Return the (x, y) coordinate for the center point of the cell that contains the specified text.  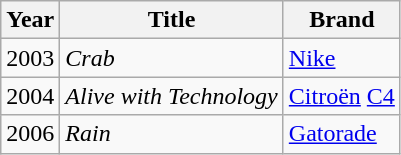
Title (172, 20)
Brand (342, 20)
Crab (172, 58)
Rain (172, 134)
Alive with Technology (172, 96)
Nike (342, 58)
2004 (30, 96)
Citroën C4 (342, 96)
Gatorade (342, 134)
Year (30, 20)
2006 (30, 134)
2003 (30, 58)
